Output the (x, y) coordinate of the center of the cell containing the given text.  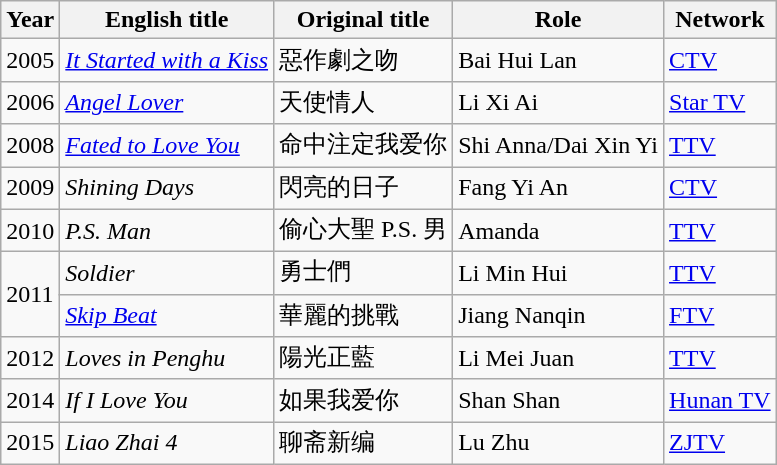
Soldier (167, 274)
ZJTV (720, 444)
聊斋新编 (364, 444)
勇士們 (364, 274)
華麗的挑戰 (364, 316)
Network (720, 20)
Jiang Nanqin (558, 316)
P.S. Man (167, 230)
惡作劇之吻 (364, 60)
Shan Shan (558, 400)
It Started with a Kiss (167, 60)
2014 (30, 400)
Skip Beat (167, 316)
2006 (30, 102)
天使情人 (364, 102)
Shi Anna/Dai Xin Yi (558, 146)
2011 (30, 294)
Liao Zhai 4 (167, 444)
Hunan TV (720, 400)
Lu Zhu (558, 444)
Original title (364, 20)
Role (558, 20)
偷心大聖 P.S. 男 (364, 230)
2005 (30, 60)
Loves in Penghu (167, 358)
Amanda (558, 230)
閃亮的日子 (364, 188)
Fang Yi An (558, 188)
陽光正藍 (364, 358)
Li Xi Ai (558, 102)
2008 (30, 146)
Year (30, 20)
2015 (30, 444)
Angel Lover (167, 102)
2012 (30, 358)
FTV (720, 316)
Li Mei Juan (558, 358)
English title (167, 20)
If I Love You (167, 400)
Li Min Hui (558, 274)
Star TV (720, 102)
如果我爱你 (364, 400)
Shining Days (167, 188)
2009 (30, 188)
Fated to Love You (167, 146)
命中注定我爱你 (364, 146)
Bai Hui Lan (558, 60)
2010 (30, 230)
